Output the (x, y) coordinate of the center of the cell containing the given text.  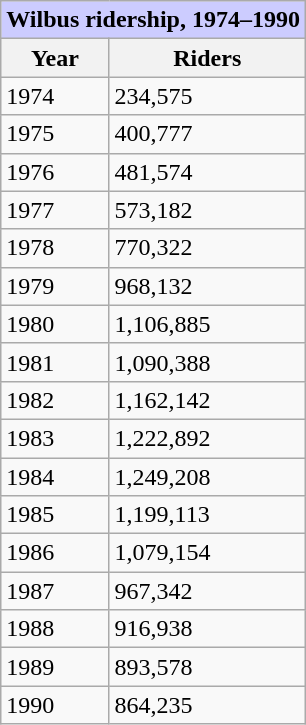
1987 (55, 591)
864,235 (207, 705)
1,222,892 (207, 438)
1989 (55, 667)
1,106,885 (207, 324)
Wilbus ridership, 1974–1990 (154, 20)
1982 (55, 400)
893,578 (207, 667)
573,182 (207, 210)
1986 (55, 553)
968,132 (207, 286)
1,249,208 (207, 477)
Riders (207, 58)
1984 (55, 477)
481,574 (207, 172)
1,090,388 (207, 362)
1985 (55, 515)
1,162,142 (207, 400)
1979 (55, 286)
967,342 (207, 591)
1981 (55, 362)
1,079,154 (207, 553)
1988 (55, 629)
1977 (55, 210)
1978 (55, 248)
234,575 (207, 96)
400,777 (207, 134)
770,322 (207, 248)
Year (55, 58)
1975 (55, 134)
1983 (55, 438)
1990 (55, 705)
1980 (55, 324)
1,199,113 (207, 515)
916,938 (207, 629)
1976 (55, 172)
1974 (55, 96)
